Capture the cell that displays the provided text and extract its (x, y) central coordinate. 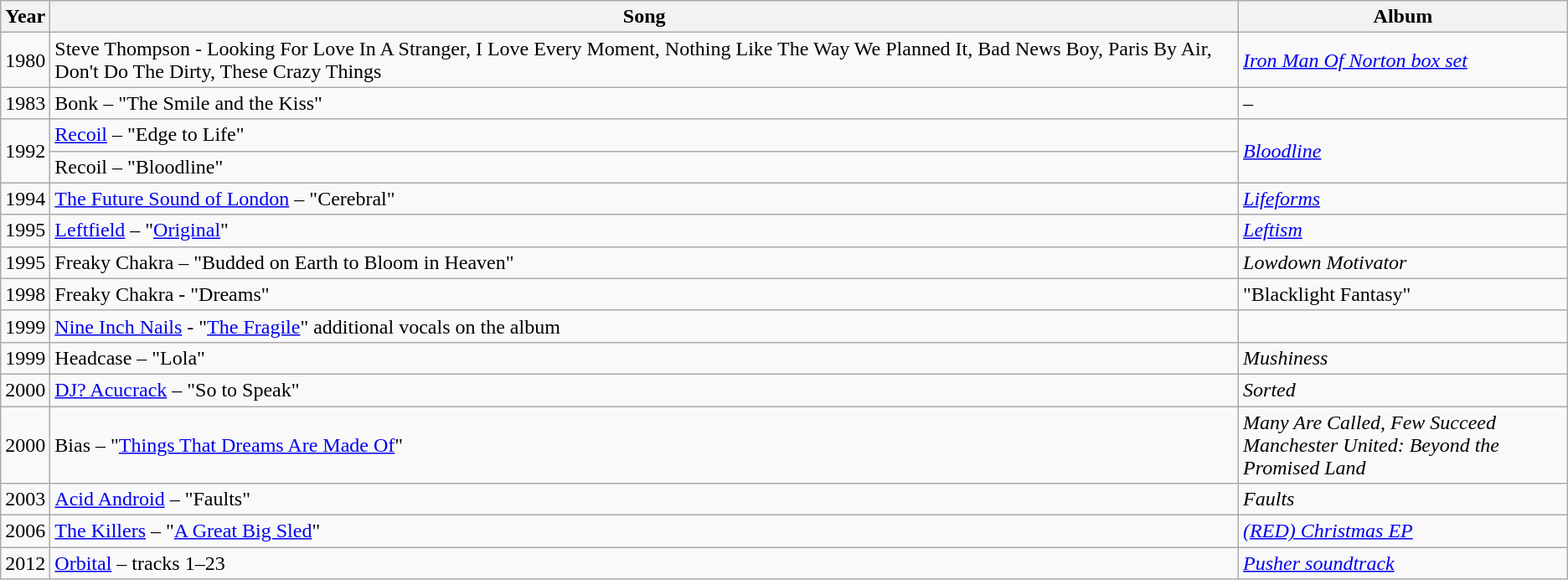
Bloodline (1404, 151)
Album (1404, 17)
Pusher soundtrack (1404, 563)
1998 (25, 294)
The Killers – "A Great Big Sled" (645, 531)
1980 (25, 60)
Song (645, 17)
DJ? Acucrack – "So to Speak" (645, 390)
Recoil – "Bloodline" (645, 167)
1994 (25, 199)
2012 (25, 563)
Year (25, 17)
Recoil – "Edge to Life" (645, 135)
Bias – "Things That Dreams Are Made Of" (645, 444)
Sorted (1404, 390)
Lowdown Motivator (1404, 262)
(RED) Christmas EP (1404, 531)
Faults (1404, 500)
Leftism (1404, 230)
Freaky Chakra – "Budded on Earth to Bloom in Heaven" (645, 262)
Acid Android – "Faults" (645, 500)
Orbital – tracks 1–23 (645, 563)
Many Are Called, Few SucceedManchester United: Beyond the Promised Land (1404, 444)
Freaky Chakra - "Dreams" (645, 294)
Bonk – "The Smile and the Kiss" (645, 103)
2006 (25, 531)
Nine Inch Nails - "The Fragile" additional vocals on the album (645, 326)
1983 (25, 103)
Leftfield – "Original" (645, 230)
2003 (25, 500)
The Future Sound of London – "Cerebral" (645, 199)
Headcase – "Lola" (645, 358)
1992 (25, 151)
Mushiness (1404, 358)
– (1404, 103)
"Blacklight Fantasy" (1404, 294)
Iron Man Of Norton box set (1404, 60)
Lifeforms (1404, 199)
